Locate the cell with the specified text and output its [x, y] center coordinate. 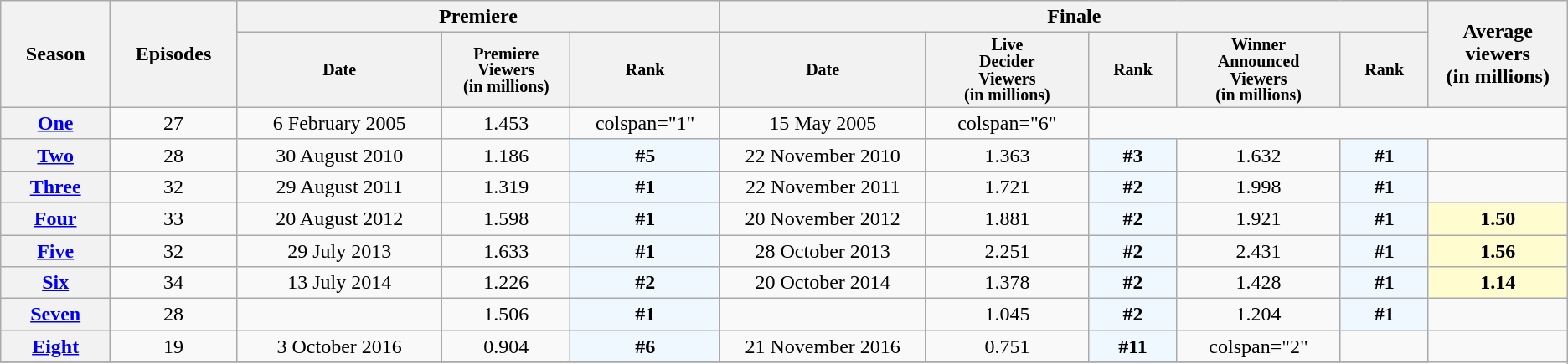
#5 [645, 155]
1.921 [1258, 218]
1.204 [1258, 315]
WinnerAnnouncedViewers(in millions) [1258, 70]
Four [55, 218]
colspan="1" [645, 123]
1.56 [1498, 250]
27 [174, 123]
1.378 [1007, 283]
19 [174, 346]
13 July 2014 [338, 283]
29 July 2013 [338, 250]
30 August 2010 [338, 155]
PremiereViewers(in millions) [506, 70]
20 November 2012 [823, 218]
22 November 2011 [823, 187]
Eight [55, 346]
Seven [55, 315]
1.319 [506, 187]
#6 [645, 346]
Season [55, 54]
20 October 2014 [823, 283]
1.998 [1258, 187]
0.751 [1007, 346]
1.226 [506, 283]
#11 [1132, 346]
Two [55, 155]
Three [55, 187]
#3 [1132, 155]
33 [174, 218]
1.045 [1007, 315]
28 October 2013 [823, 250]
Six [55, 283]
2.251 [1007, 250]
2.431 [1258, 250]
1.186 [506, 155]
21 November 2016 [823, 346]
3 October 2016 [338, 346]
1.428 [1258, 283]
15 May 2005 [823, 123]
Five [55, 250]
One [55, 123]
1.50 [1498, 218]
1.453 [506, 123]
1.632 [1258, 155]
1.363 [1007, 155]
20 August 2012 [338, 218]
1.721 [1007, 187]
1.881 [1007, 218]
Episodes [174, 54]
0.904 [506, 346]
LiveDeciderViewers(in millions) [1007, 70]
1.506 [506, 315]
1.14 [1498, 283]
colspan="2" [1258, 346]
1.598 [506, 218]
1.633 [506, 250]
29 August 2011 [338, 187]
6 February 2005 [338, 123]
Premiere [477, 17]
34 [174, 283]
Averageviewers(in millions) [1498, 54]
colspan="6" [1007, 123]
Finale [1074, 17]
22 November 2010 [823, 155]
